For the text-containing cell, return its midpoint in (x, y) coordinate format. 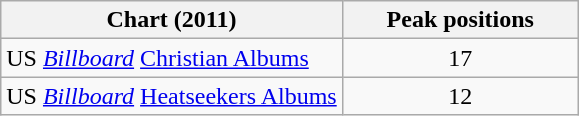
17 (460, 58)
Chart (2011) (172, 20)
Peak positions (460, 20)
US Billboard Christian Albums (172, 58)
US Billboard Heatseekers Albums (172, 96)
12 (460, 96)
